Provide the [x, y] coordinate of the cell's center where the given text is located.  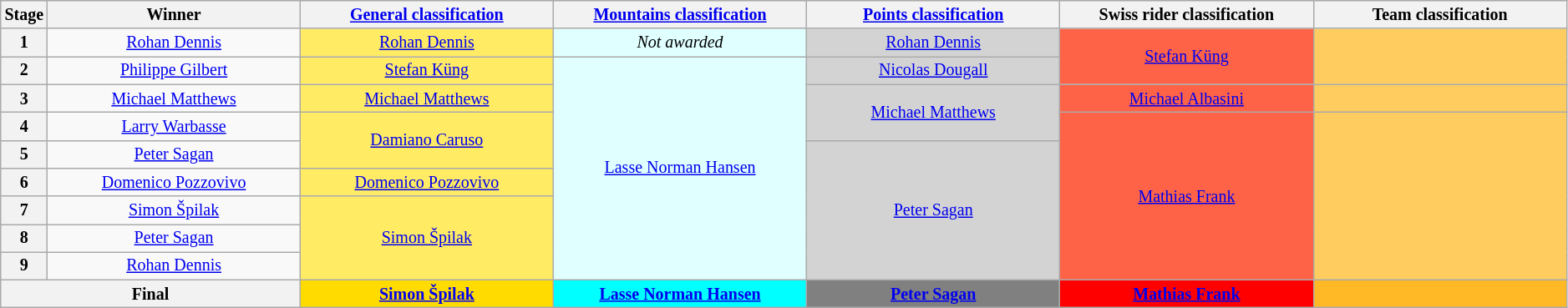
2 [24, 70]
1 [24, 43]
6 [24, 182]
Larry Warbasse [174, 127]
7 [24, 210]
Final [150, 294]
Points classification [934, 15]
Philippe Gilbert [174, 70]
Nicolas Dougall [934, 70]
Stage [24, 15]
Michael Albasini [1186, 98]
3 [24, 98]
Damiano Caruso [426, 140]
Team classification [1440, 15]
8 [24, 239]
General classification [426, 15]
5 [24, 154]
9 [24, 265]
Not awarded [680, 43]
4 [24, 127]
Swiss rider classification [1186, 15]
Winner [174, 15]
Mountains classification [680, 15]
